Search for the cell housing the specified text and yield its [X, Y] center coordinate. 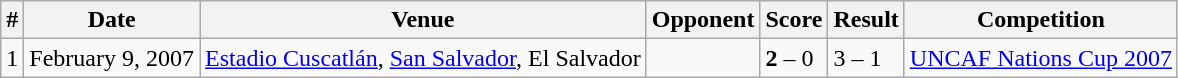
Opponent [703, 20]
Venue [424, 20]
3 – 1 [866, 58]
# [12, 20]
Date [112, 20]
UNCAF Nations Cup 2007 [1040, 58]
Score [794, 20]
Competition [1040, 20]
Result [866, 20]
1 [12, 58]
February 9, 2007 [112, 58]
Estadio Cuscatlán, San Salvador, El Salvador [424, 58]
2 – 0 [794, 58]
